Locate the cell with the specified text and output its (x, y) center coordinate. 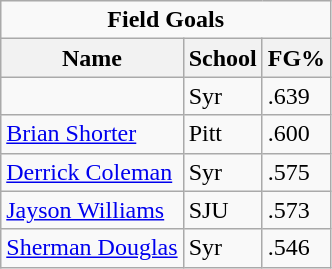
.575 (296, 172)
.573 (296, 210)
.639 (296, 96)
FG% (296, 58)
School (222, 58)
Derrick Coleman (92, 172)
Pitt (222, 134)
SJU (222, 210)
Name (92, 58)
Jayson Williams (92, 210)
Field Goals (166, 20)
.600 (296, 134)
Sherman Douglas (92, 248)
.546 (296, 248)
Brian Shorter (92, 134)
